Pinpoint the cell where the given text exists, returning its [X, Y] midpoint coordinate. 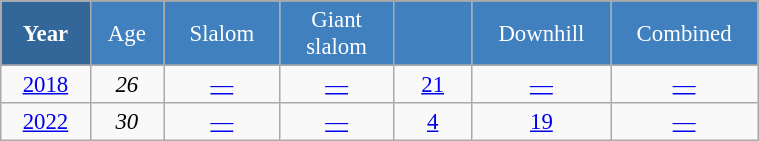
Year [46, 34]
30 [126, 122]
Giantslalom [336, 34]
26 [126, 85]
2018 [46, 85]
2022 [46, 122]
4 [432, 122]
Combined [684, 34]
19 [541, 122]
Age [126, 34]
21 [432, 85]
Slalom [222, 34]
Downhill [541, 34]
